Extract the (X, Y) coordinate from the center of the cell holding the provided text.  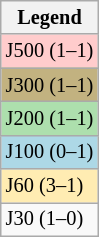
J60 (3–1) (50, 186)
Legend (50, 17)
J300 (1–1) (50, 85)
J500 (1–1) (50, 51)
J200 (1–1) (50, 118)
J30 (1–0) (50, 219)
J100 (0–1) (50, 152)
